Extract the (X, Y) coordinate from the center of the cell holding the provided text.  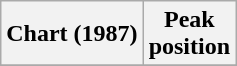
Peakposition (189, 34)
Chart (1987) (72, 34)
